Pinpoint the cell where the given text exists, returning its (X, Y) midpoint coordinate. 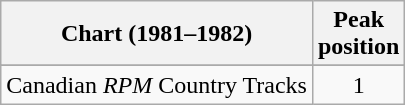
Canadian RPM Country Tracks (157, 85)
1 (358, 85)
Peakposition (358, 34)
Chart (1981–1982) (157, 34)
